From the cell containing the given text, extract its center point as [X, Y] coordinate. 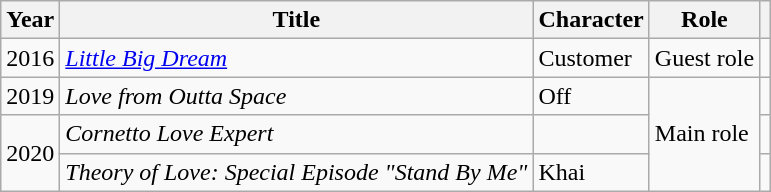
Customer [591, 58]
2016 [30, 58]
Main role [704, 134]
Year [30, 20]
Character [591, 20]
Theory of Love: Special Episode "Stand By Me" [296, 172]
Role [704, 20]
Little Big Dream [296, 58]
Off [591, 96]
Title [296, 20]
Khai [591, 172]
2020 [30, 153]
Cornetto Love Expert [296, 134]
Guest role [704, 58]
Love from Outta Space [296, 96]
2019 [30, 96]
